Scan for the cell matching the given text and deliver its (x, y) coordinate at center. 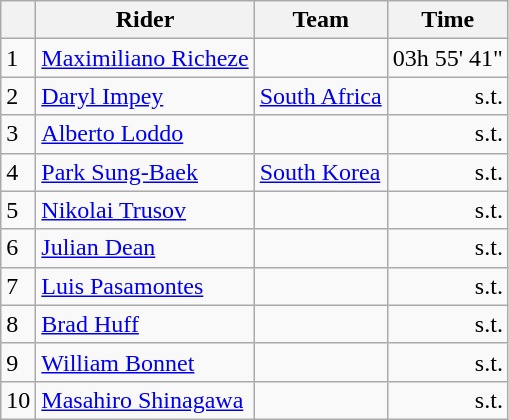
7 (18, 286)
9 (18, 362)
10 (18, 400)
1 (18, 58)
Brad Huff (145, 324)
Nikolai Trusov (145, 210)
Team (320, 20)
Alberto Loddo (145, 134)
6 (18, 248)
Masahiro Shinagawa (145, 400)
Park Sung-Baek (145, 172)
South Africa (320, 96)
Julian Dean (145, 248)
Rider (145, 20)
Maximiliano Richeze (145, 58)
3 (18, 134)
South Korea (320, 172)
Luis Pasamontes (145, 286)
William Bonnet (145, 362)
5 (18, 210)
2 (18, 96)
Daryl Impey (145, 96)
Time (448, 20)
03h 55' 41" (448, 58)
8 (18, 324)
4 (18, 172)
